Output the (X, Y) coordinate of the center of the cell containing the given text.  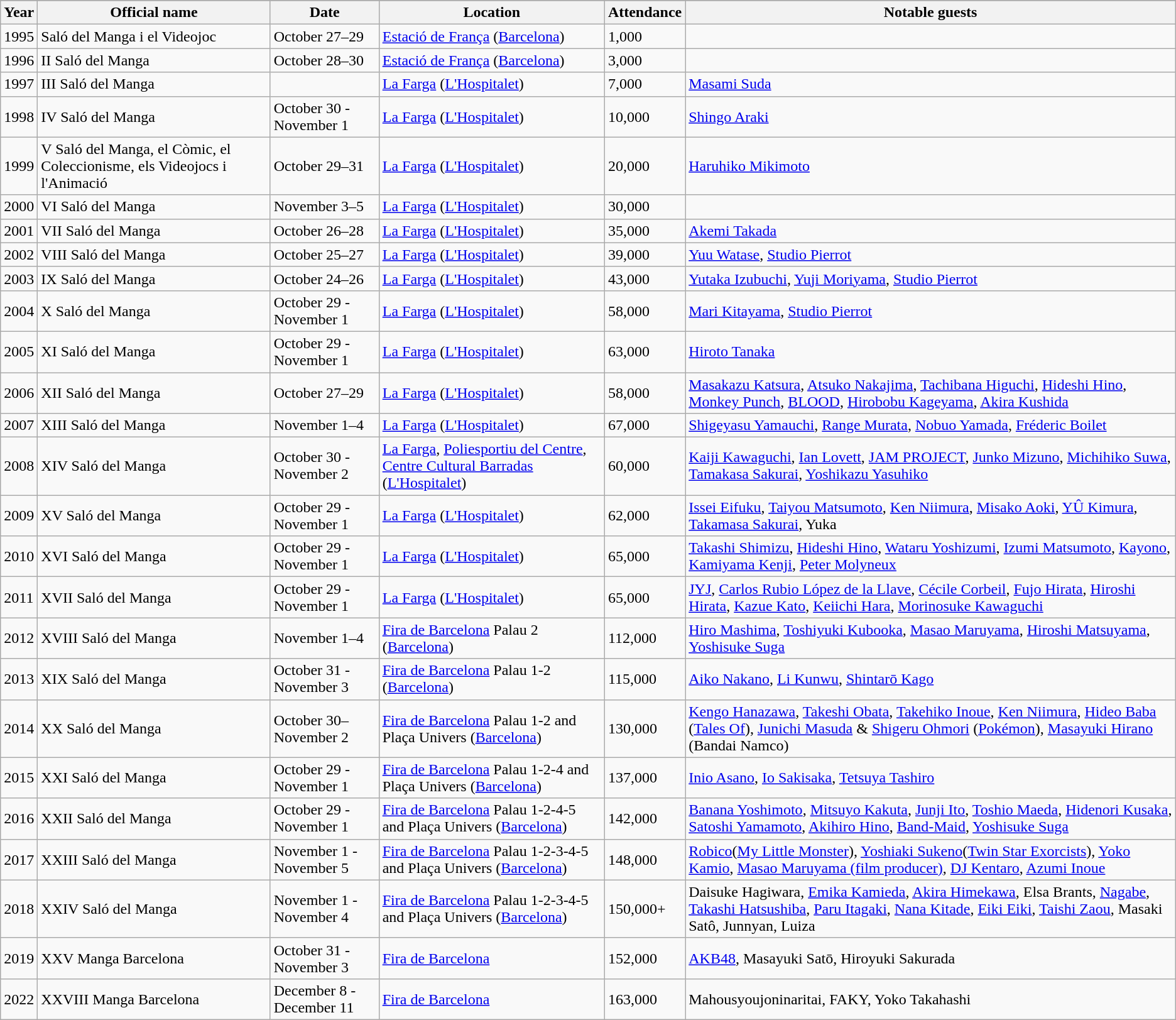
Yutaka Izubuchi, Yuji Moriyama, Studio Pierrot (931, 278)
10,000 (645, 117)
Date (324, 13)
1999 (19, 166)
39,000 (645, 255)
Official name (154, 13)
2000 (19, 207)
XI Saló del Manga (154, 352)
November 1 -November 5 (324, 860)
XX Saló del Manga (154, 728)
43,000 (645, 278)
2018 (19, 909)
Mahousyoujoninaritai, FAKY, Yoko Takahashi (931, 999)
Aiko Nakano, Li Kunwu, Shintarō Kago (931, 679)
XIV Saló del Manga (154, 466)
Location (491, 13)
2002 (19, 255)
VII Saló del Manga (154, 231)
2006 (19, 392)
November 1 -November 4 (324, 909)
October 29–31 (324, 166)
2013 (19, 679)
October 24–26 (324, 278)
1,000 (645, 36)
XXVIII Manga Barcelona (154, 999)
Kaiji Kawaguchi, Ian Lovett, JAM PROJECT, Junko Mizuno, Michihiko Suwa, Tamakasa Sakurai, Yoshikazu Yasuhiko (931, 466)
2001 (19, 231)
137,000 (645, 778)
3,000 (645, 60)
Shingo Araki (931, 117)
142,000 (645, 818)
XVIII Saló del Manga (154, 639)
October 28–30 (324, 60)
2015 (19, 778)
2017 (19, 860)
Akemi Takada (931, 231)
63,000 (645, 352)
Masami Suda (931, 84)
Takashi Shimizu, Hideshi Hino, Wataru Yoshizumi, Izumi Matsumoto, Kayono, Kamiyama Kenji, Peter Molyneux (931, 557)
Attendance (645, 13)
2011 (19, 597)
2008 (19, 466)
Fira de Barcelona Palau 1-2-4 and Plaça Univers (Barcelona) (491, 778)
XVI Saló del Manga (154, 557)
130,000 (645, 728)
Notable guests (931, 13)
October 25–27 (324, 255)
XXIII Saló del Manga (154, 860)
II Saló del Manga (154, 60)
2010 (19, 557)
115,000 (645, 679)
1995 (19, 36)
Fira de Barcelona Palau 1-2-4-5 and Plaça Univers (Barcelona) (491, 818)
October 26–28 (324, 231)
October 30– November 2 (324, 728)
Yuu Watase, Studio Pierrot (931, 255)
67,000 (645, 425)
2009 (19, 515)
2003 (19, 278)
Saló del Manga i el Videojoc (154, 36)
60,000 (645, 466)
Inio Asano, Io Sakisaka, Tetsuya Tashiro (931, 778)
IX Saló del Manga (154, 278)
Banana Yoshimoto, Mitsuyo Kakuta, Junji Ito, Toshio Maeda, Hidenori Kusaka, Satoshi Yamamoto, Akihiro Hino, Band-Maid, Yoshisuke Suga (931, 818)
VI Saló del Manga (154, 207)
2019 (19, 958)
Fira de Barcelona Palau 2 (Barcelona) (491, 639)
112,000 (645, 639)
30,000 (645, 207)
2014 (19, 728)
X Saló del Manga (154, 310)
XIII Saló del Manga (154, 425)
Fira de Barcelona Palau 1-2 (Barcelona) (491, 679)
XV Saló del Manga (154, 515)
October 30 - November 1 (324, 117)
XXII Saló del Manga (154, 818)
VIII Saló del Manga (154, 255)
December 8 - December 11 (324, 999)
20,000 (645, 166)
Masakazu Katsura, Atsuko Nakajima, Tachibana Higuchi, Hideshi Hino, Monkey Punch, BLOOD, Hirobobu Kageyama, Akira Kushida (931, 392)
V Saló del Manga, el Còmic, el Coleccionisme, els Videojocs i l'Animació (154, 166)
163,000 (645, 999)
AKB48, Masayuki Satō, Hiroyuki Sakurada (931, 958)
35,000 (645, 231)
La Farga, Poliesportiu del Centre, Centre Cultural Barradas (L'Hospitalet) (491, 466)
Robico(My Little Monster), Yoshiaki Sukeno(Twin Star Exorcists), Yoko Kamio, Masao Maruyama (film producer), DJ Kentaro, Azumi Inoue (931, 860)
Hiroto Tanaka (931, 352)
Shigeyasu Yamauchi, Range Murata, Nobuo Yamada, Fréderic Boilet (931, 425)
150,000+ (645, 909)
Mari Kitayama, Studio Pierrot (931, 310)
Haruhiko Mikimoto (931, 166)
XIX Saló del Manga (154, 679)
October 29 -November 1 (324, 818)
148,000 (645, 860)
2016 (19, 818)
IV Saló del Manga (154, 117)
Issei Eifuku, Taiyou Matsumoto, Ken Niimura, Misako Aoki, YÛ Kimura, Takamasa Sakurai, Yuka (931, 515)
Fira de Barcelona Palau 1-2 and Plaça Univers (Barcelona) (491, 728)
JYJ, Carlos Rubio López de la Llave, Cécile Corbeil, Fujo Hirata, Hiroshi Hirata, Kazue Kato, Keiichi Hara, Morinosuke Kawaguchi (931, 597)
1996 (19, 60)
Hiro Mashima, Toshiyuki Kubooka, Masao Maruyama, Hiroshi Matsuyama, Yoshisuke Suga (931, 639)
XXI Saló del Manga (154, 778)
XVII Saló del Manga (154, 597)
7,000 (645, 84)
2022 (19, 999)
2004 (19, 310)
XXV Manga Barcelona (154, 958)
1998 (19, 117)
62,000 (645, 515)
XII Saló del Manga (154, 392)
2012 (19, 639)
XXIV Saló del Manga (154, 909)
Year (19, 13)
III Saló del Manga (154, 84)
November 3–5 (324, 207)
2007 (19, 425)
2005 (19, 352)
October 30 - November 2 (324, 466)
152,000 (645, 958)
1997 (19, 84)
